Determine the (X, Y) coordinate at the center of the cell enclosing the given text.  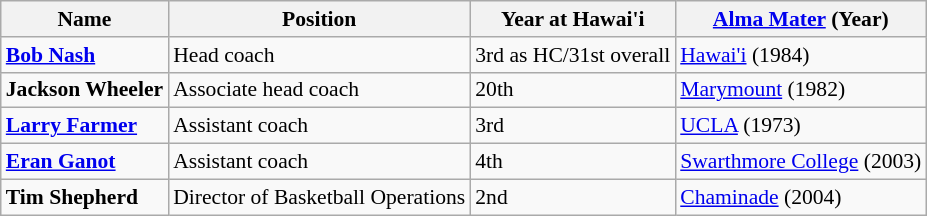
20th (572, 90)
UCLA (1973) (800, 126)
Year at Hawai'i (572, 19)
Name (84, 19)
Jackson Wheeler (84, 90)
Head coach (319, 55)
4th (572, 162)
3rd (572, 126)
2nd (572, 197)
Eran Ganot (84, 162)
Larry Farmer (84, 126)
Bob Nash (84, 55)
Marymount (1982) (800, 90)
Director of Basketball Operations (319, 197)
Associate head coach (319, 90)
Swarthmore College (2003) (800, 162)
Chaminade (2004) (800, 197)
Tim Shepherd (84, 197)
Hawai'i (1984) (800, 55)
Alma Mater (Year) (800, 19)
3rd as HC/31st overall (572, 55)
Position (319, 19)
